Pinpoint the cell where the given text exists, returning its [x, y] midpoint coordinate. 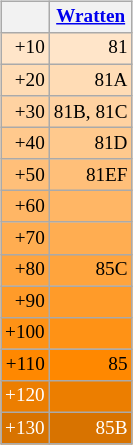
81 [90, 49]
+100 [26, 333]
81B, 81C [90, 112]
81D [90, 144]
81A [90, 80]
+120 [26, 397]
+30 [26, 112]
+110 [26, 365]
+10 [26, 49]
+80 [26, 270]
+90 [26, 302]
85B [90, 428]
+40 [26, 144]
+60 [26, 207]
+20 [26, 80]
81EF [90, 175]
+50 [26, 175]
Wratten [90, 17]
+130 [26, 428]
85C [90, 270]
85 [90, 365]
+70 [26, 238]
